From the cell containing the given text, extract its center point as (X, Y) coordinate. 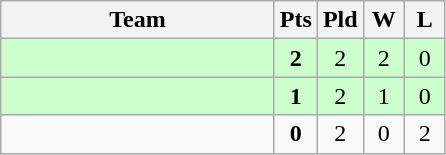
Team (138, 20)
Pld (340, 20)
L (424, 20)
W (384, 20)
Pts (296, 20)
